For the text-containing cell, return its midpoint in (x, y) coordinate format. 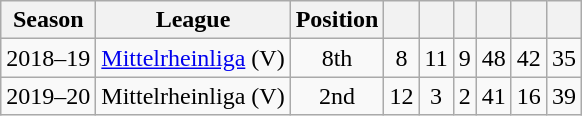
Season (48, 20)
35 (564, 58)
48 (494, 58)
Position (337, 20)
12 (402, 96)
39 (564, 96)
3 (436, 96)
42 (528, 58)
2019–20 (48, 96)
2018–19 (48, 58)
11 (436, 58)
16 (528, 96)
8 (402, 58)
8th (337, 58)
League (193, 20)
2nd (337, 96)
2 (464, 96)
9 (464, 58)
41 (494, 96)
